From the cell containing the given text, extract its center point as [X, Y] coordinate. 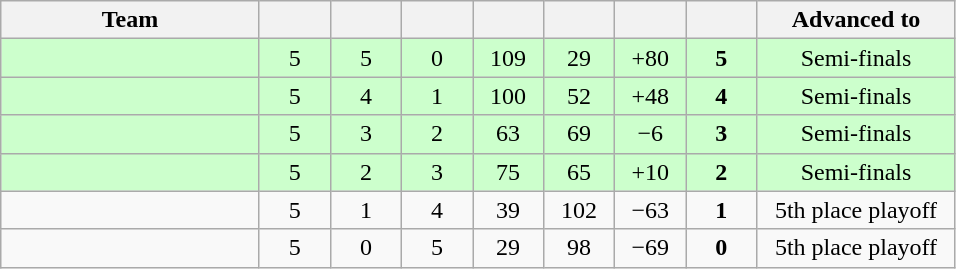
102 [580, 210]
Advanced to [856, 20]
63 [508, 134]
−6 [650, 134]
−69 [650, 248]
100 [508, 96]
98 [580, 248]
109 [508, 58]
+48 [650, 96]
−63 [650, 210]
75 [508, 172]
Team [130, 20]
+80 [650, 58]
39 [508, 210]
+10 [650, 172]
69 [580, 134]
65 [580, 172]
52 [580, 96]
